Find where the given text appears and provide that cell's center as [X, Y] coordinate. 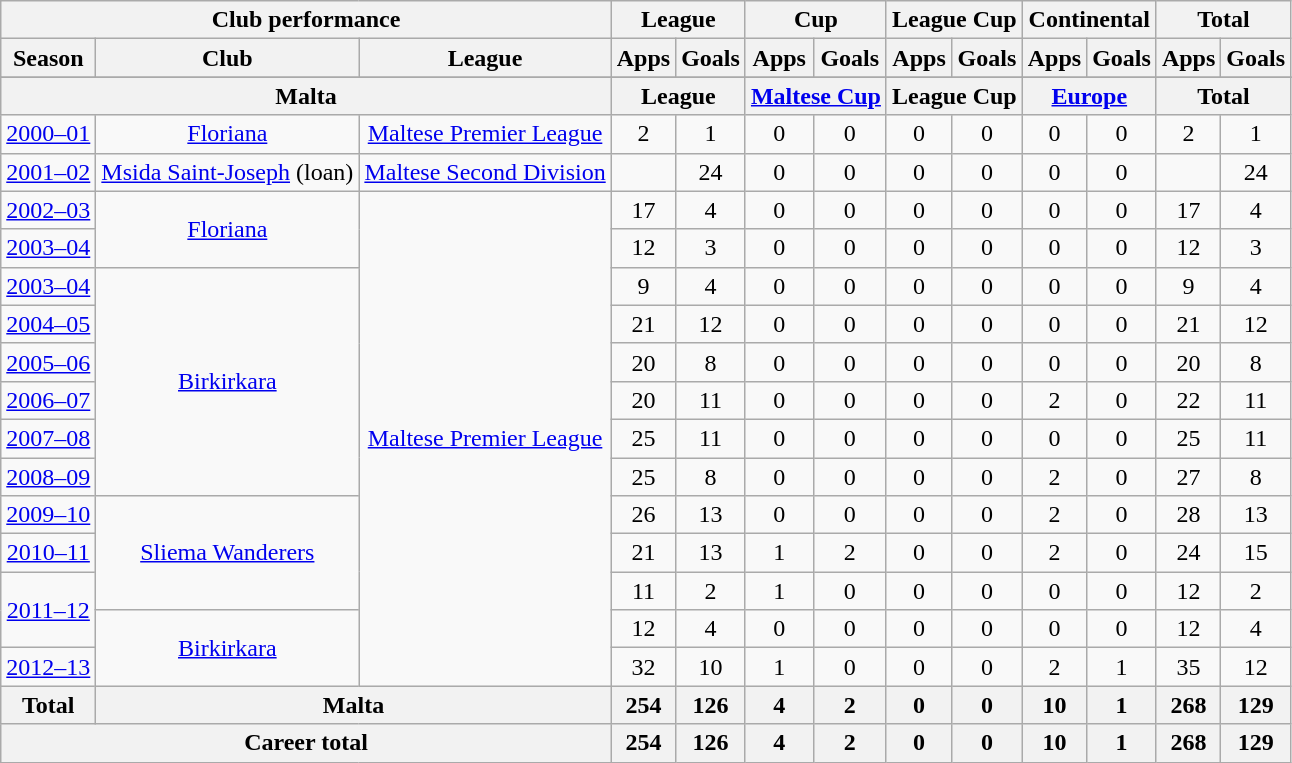
2002–03 [48, 210]
Season [48, 58]
22 [1188, 400]
2010–11 [48, 553]
Msida Saint-Joseph (loan) [228, 172]
Maltese Cup [816, 96]
2011–12 [48, 610]
Club [228, 58]
2012–13 [48, 667]
26 [643, 515]
15 [1256, 553]
Sliema Wanderers [228, 553]
2008–09 [48, 477]
Club performance [306, 20]
28 [1188, 515]
2007–08 [48, 438]
2001–02 [48, 172]
Maltese Second Division [485, 172]
32 [643, 667]
2000–01 [48, 134]
Europe [1089, 96]
2009–10 [48, 515]
Continental [1089, 20]
2004–05 [48, 324]
2006–07 [48, 400]
35 [1188, 667]
Career total [306, 743]
27 [1188, 477]
2005–06 [48, 362]
Cup [816, 20]
